Output the [x, y] coordinate of the center of the cell containing the given text.  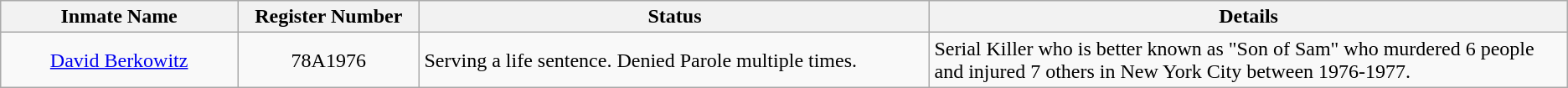
David Berkowitz [119, 60]
Register Number [328, 17]
Status [675, 17]
Inmate Name [119, 17]
Serving a life sentence. Denied Parole multiple times. [675, 60]
Serial Killer who is better known as "Son of Sam" who murdered 6 people and injured 7 others in New York City between 1976-1977. [1248, 60]
Details [1248, 17]
78A1976 [328, 60]
